Locate the cell with the specified text and output its [X, Y] center coordinate. 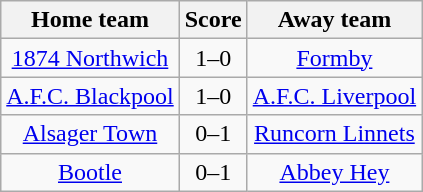
1874 Northwich [90, 58]
Abbey Hey [334, 172]
A.F.C. Liverpool [334, 96]
Bootle [90, 172]
Score [213, 20]
Alsager Town [90, 134]
Home team [90, 20]
A.F.C. Blackpool [90, 96]
Runcorn Linnets [334, 134]
Formby [334, 58]
Away team [334, 20]
